Extract the [X, Y] coordinate from the center of the cell holding the provided text.  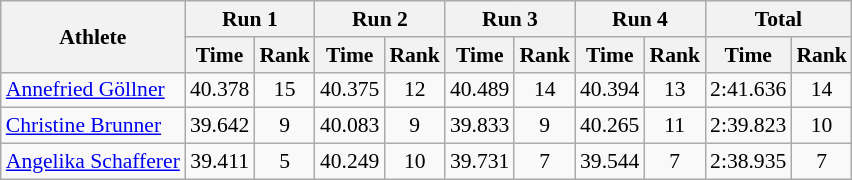
39.411 [220, 162]
Run 1 [250, 19]
40.378 [220, 90]
40.083 [350, 126]
2:41.636 [748, 90]
Angelika Schafferer [93, 162]
40.375 [350, 90]
Run 2 [380, 19]
12 [414, 90]
Total [778, 19]
2:38.935 [748, 162]
Annefried Göllner [93, 90]
39.833 [480, 126]
11 [674, 126]
Run 4 [640, 19]
Athlete [93, 36]
40.265 [610, 126]
Christine Brunner [93, 126]
5 [284, 162]
39.544 [610, 162]
Run 3 [510, 19]
39.642 [220, 126]
2:39.823 [748, 126]
40.394 [610, 90]
40.489 [480, 90]
13 [674, 90]
40.249 [350, 162]
39.731 [480, 162]
15 [284, 90]
